Extract the [x, y] coordinate from the center of the cell holding the provided text.  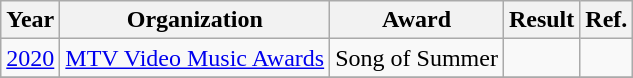
Award [417, 20]
Result [541, 20]
Year [30, 20]
Ref. [606, 20]
MTV Video Music Awards [195, 58]
2020 [30, 58]
Organization [195, 20]
Song of Summer [417, 58]
